Scan for the cell matching the given text and deliver its (X, Y) coordinate at center. 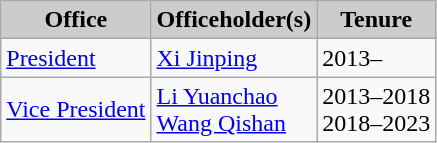
Tenure (376, 20)
2013–20182018–2023 (376, 110)
President (76, 58)
2013– (376, 58)
Li YuanchaoWang Qishan (234, 110)
Officeholder(s) (234, 20)
Vice President (76, 110)
Office (76, 20)
Xi Jinping (234, 58)
